Capture the cell that displays the provided text and extract its [X, Y] central coordinate. 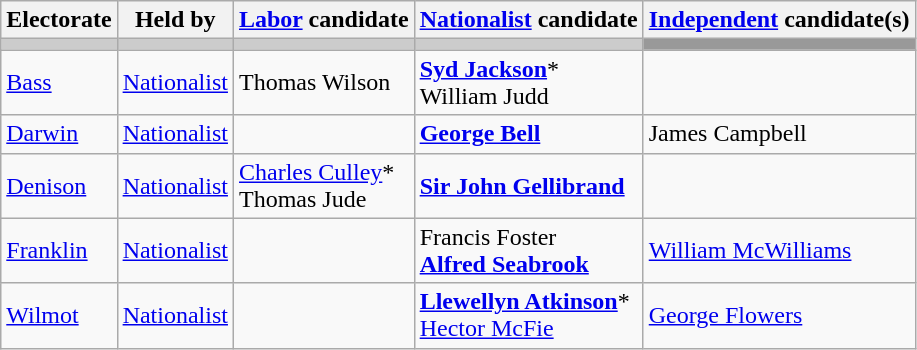
Llewellyn Atkinson*Hector McFie [528, 316]
Bass [59, 82]
Charles Culley*Thomas Jude [324, 186]
Denison [59, 186]
James Campbell [779, 134]
George Flowers [779, 316]
William McWilliams [779, 250]
Independent candidate(s) [779, 20]
Francis FosterAlfred Seabrook [528, 250]
Labor candidate [324, 20]
Darwin [59, 134]
Franklin [59, 250]
Wilmot [59, 316]
Thomas Wilson [324, 82]
Syd Jackson*William Judd [528, 82]
George Bell [528, 134]
Sir John Gellibrand [528, 186]
Electorate [59, 20]
Nationalist candidate [528, 20]
Held by [175, 20]
